Scan for the cell matching the given text and deliver its [X, Y] coordinate at center. 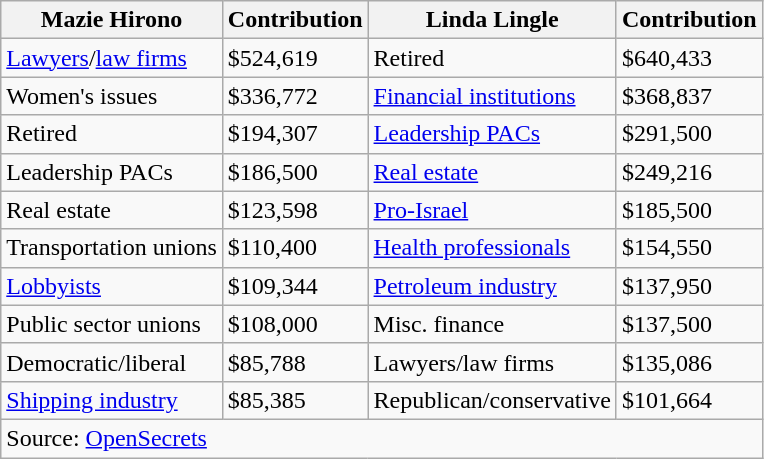
Financial institutions [492, 96]
Democratic/liberal [112, 362]
$85,788 [295, 362]
$137,500 [689, 324]
$524,619 [295, 58]
Pro-Israel [492, 210]
Transportation unions [112, 248]
$186,500 [295, 172]
Linda Lingle [492, 20]
$101,664 [689, 400]
$368,837 [689, 96]
Women's issues [112, 96]
Health professionals [492, 248]
$123,598 [295, 210]
Shipping industry [112, 400]
$85,385 [295, 400]
$135,086 [689, 362]
$109,344 [295, 286]
Petroleum industry [492, 286]
Misc. finance [492, 324]
Republican/conservative [492, 400]
Mazie Hirono [112, 20]
$137,950 [689, 286]
$110,400 [295, 248]
$194,307 [295, 134]
$249,216 [689, 172]
$640,433 [689, 58]
$291,500 [689, 134]
Public sector unions [112, 324]
$108,000 [295, 324]
$185,500 [689, 210]
Lobbyists [112, 286]
$336,772 [295, 96]
$154,550 [689, 248]
Source: OpenSecrets [382, 438]
